Detect which cell encompasses the target text, then output its [x, y] center coordinate. 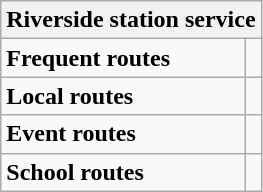
Event routes [124, 134]
Riverside station service [131, 20]
School routes [124, 172]
Frequent routes [124, 58]
Local routes [124, 96]
